For the text-containing cell, return its midpoint in (x, y) coordinate format. 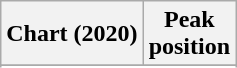
Peak position (189, 34)
Chart (2020) (72, 34)
